Determine the (X, Y) coordinate at the center of the cell enclosing the given text.  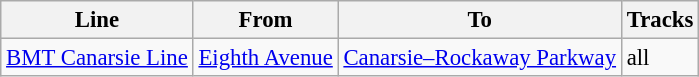
all (660, 58)
BMT Canarsie Line (97, 58)
Tracks (660, 20)
Line (97, 20)
From (266, 20)
Canarsie–Rockaway Parkway (480, 58)
Eighth Avenue (266, 58)
To (480, 20)
